Search for the cell housing the specified text and yield its [X, Y] center coordinate. 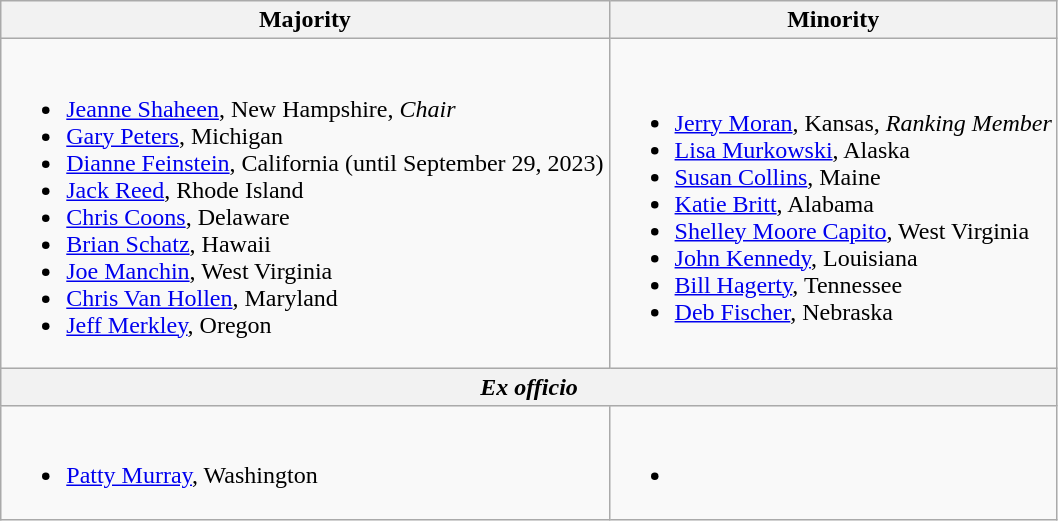
Minority [833, 20]
Ex officio [530, 387]
Patty Murray, Washington [305, 462]
Majority [305, 20]
